Scan for the cell matching the given text and deliver its (X, Y) coordinate at center. 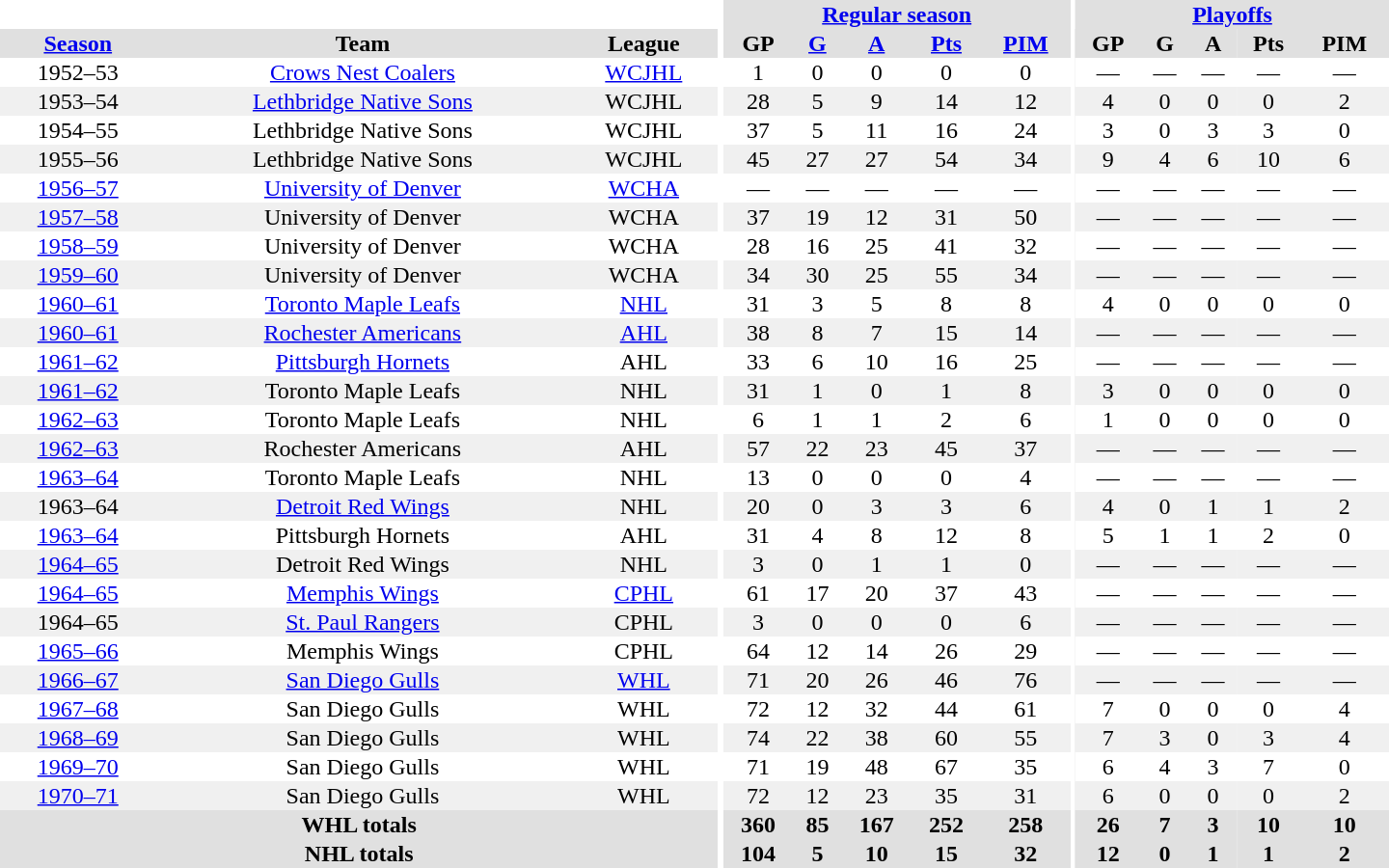
43 (1025, 593)
1956–57 (78, 188)
NHL totals (359, 854)
1970–71 (78, 796)
60 (946, 738)
54 (946, 159)
30 (817, 275)
252 (946, 825)
Playoffs (1233, 14)
1967–68 (78, 709)
Season (78, 43)
24 (1025, 130)
44 (946, 709)
1954–55 (78, 130)
1959–60 (78, 275)
1968–69 (78, 738)
85 (817, 825)
74 (758, 738)
258 (1025, 825)
67 (946, 767)
1953–54 (78, 101)
1952–53 (78, 72)
33 (758, 362)
29 (1025, 651)
50 (1025, 217)
167 (876, 825)
76 (1025, 680)
17 (817, 593)
1966–67 (78, 680)
360 (758, 825)
104 (758, 854)
1955–56 (78, 159)
46 (946, 680)
WHL totals (359, 825)
11 (876, 130)
1957–58 (78, 217)
League (643, 43)
13 (758, 477)
41 (946, 246)
1958–59 (78, 246)
Team (363, 43)
1965–66 (78, 651)
St. Paul Rangers (363, 622)
Crows Nest Coalers (363, 72)
Regular season (897, 14)
57 (758, 448)
48 (876, 767)
64 (758, 651)
1969–70 (78, 767)
